Output the [x, y] coordinate of the center of the cell containing the given text.  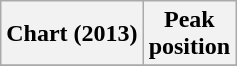
Peakposition [189, 34]
Chart (2013) [72, 34]
